Scan for the cell matching the given text and deliver its (x, y) coordinate at center. 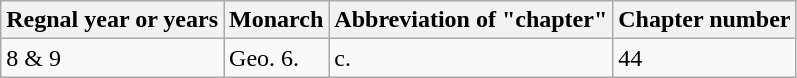
44 (704, 58)
Chapter number (704, 20)
8 & 9 (112, 58)
Regnal year or years (112, 20)
Geo. 6. (276, 58)
c. (471, 58)
Monarch (276, 20)
Abbreviation of "chapter" (471, 20)
